Return the [x, y] coordinate for the center point of the cell that contains the specified text.  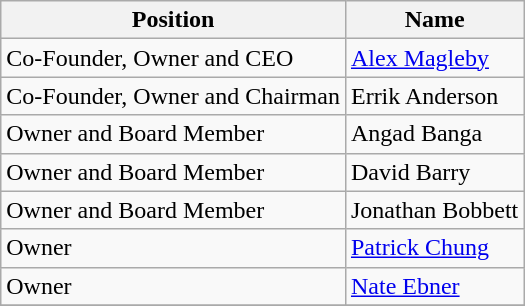
Position [174, 20]
Patrick Chung [434, 248]
Angad Banga [434, 134]
David Barry [434, 172]
Nate Ebner [434, 286]
Co-Founder, Owner and Chairman [174, 96]
Errik Anderson [434, 96]
Alex Magleby [434, 58]
Name [434, 20]
Co-Founder, Owner and CEO [174, 58]
Jonathan Bobbett [434, 210]
